For the text-containing cell, return its midpoint in (x, y) coordinate format. 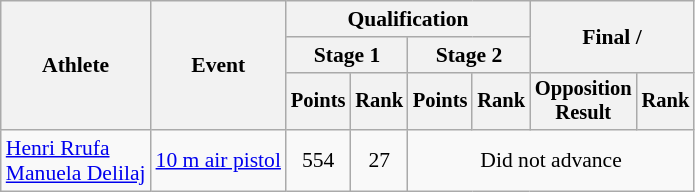
Henri RrufaManuela Delilaj (76, 160)
27 (379, 160)
554 (318, 160)
Athlete (76, 66)
Event (218, 66)
Qualification (408, 19)
Stage 2 (469, 55)
Final / (612, 36)
10 m air pistol (218, 160)
Stage 1 (347, 55)
Did not advance (551, 160)
OppositionResult (584, 101)
